Return the [X, Y] coordinate for the center point of the cell that contains the specified text.  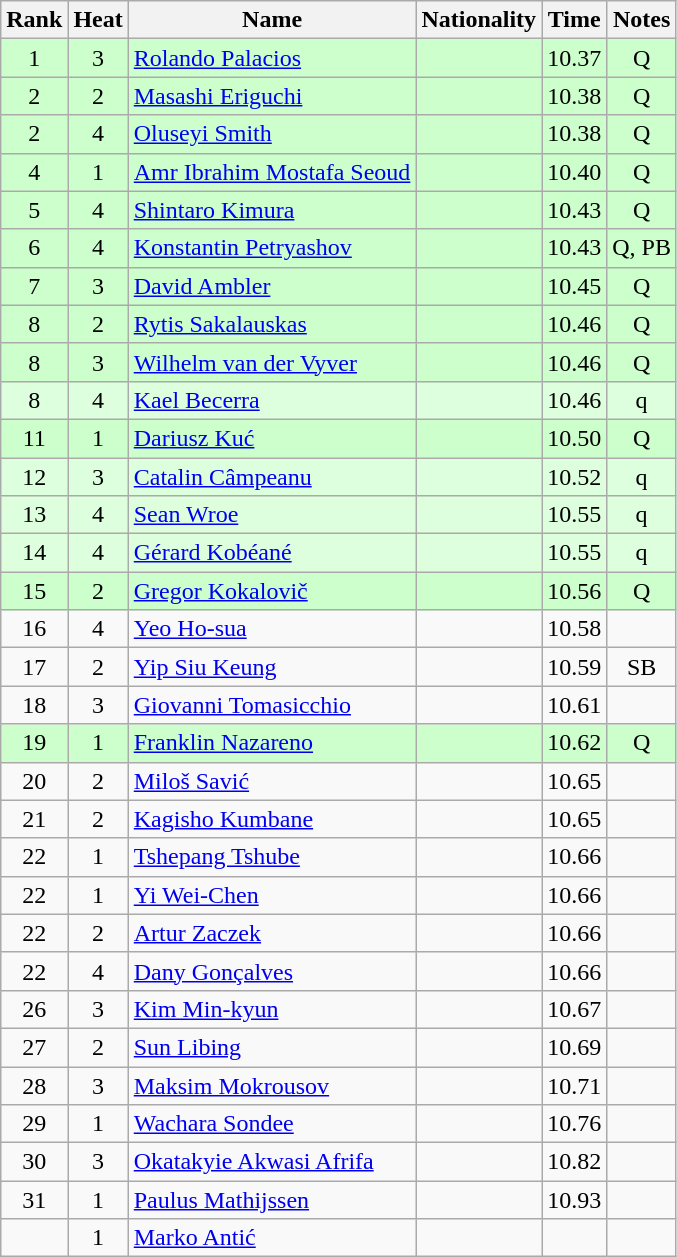
10.67 [574, 1009]
Catalin Câmpeanu [272, 477]
Q, PB [642, 248]
31 [34, 1200]
Dariusz Kuć [272, 438]
Sean Wroe [272, 515]
10.93 [574, 1200]
Gérard Kobéané [272, 553]
Kim Min-kyun [272, 1009]
Miloš Savić [272, 781]
Marko Antić [272, 1238]
13 [34, 515]
Shintaro Kimura [272, 210]
10.76 [574, 1124]
Nationality [479, 20]
17 [34, 667]
19 [34, 743]
6 [34, 248]
Wilhelm van der Vyver [272, 362]
15 [34, 591]
Paulus Mathijssen [272, 1200]
Notes [642, 20]
7 [34, 286]
Tshepang Tshube [272, 857]
Time [574, 20]
Franklin Nazareno [272, 743]
10.58 [574, 629]
10.61 [574, 705]
Gregor Kokalovič [272, 591]
5 [34, 210]
10.62 [574, 743]
Giovanni Tomasicchio [272, 705]
Rank [34, 20]
29 [34, 1124]
20 [34, 781]
Okatakyie Akwasi Afrifa [272, 1162]
18 [34, 705]
Masashi Eriguchi [272, 96]
10.37 [574, 58]
26 [34, 1009]
Kael Becerra [272, 400]
Maksim Mokrousov [272, 1085]
10.56 [574, 591]
Kagisho Kumbane [272, 819]
10.69 [574, 1047]
Wachara Sondee [272, 1124]
Konstantin Petryashov [272, 248]
10.59 [574, 667]
Name [272, 20]
27 [34, 1047]
30 [34, 1162]
Yi Wei-Chen [272, 895]
Oluseyi Smith [272, 134]
Sun Libing [272, 1047]
Heat [98, 20]
Yip Siu Keung [272, 667]
Artur Zaczek [272, 933]
10.52 [574, 477]
SB [642, 667]
10.82 [574, 1162]
10.40 [574, 172]
Amr Ibrahim Mostafa Seoud [272, 172]
21 [34, 819]
Rytis Sakalauskas [272, 324]
11 [34, 438]
Rolando Palacios [272, 58]
16 [34, 629]
10.45 [574, 286]
Dany Gonçalves [272, 971]
10.50 [574, 438]
Yeo Ho-sua [272, 629]
14 [34, 553]
David Ambler [272, 286]
12 [34, 477]
10.71 [574, 1085]
28 [34, 1085]
